Find where the given text appears and provide that cell's center as [X, Y] coordinate. 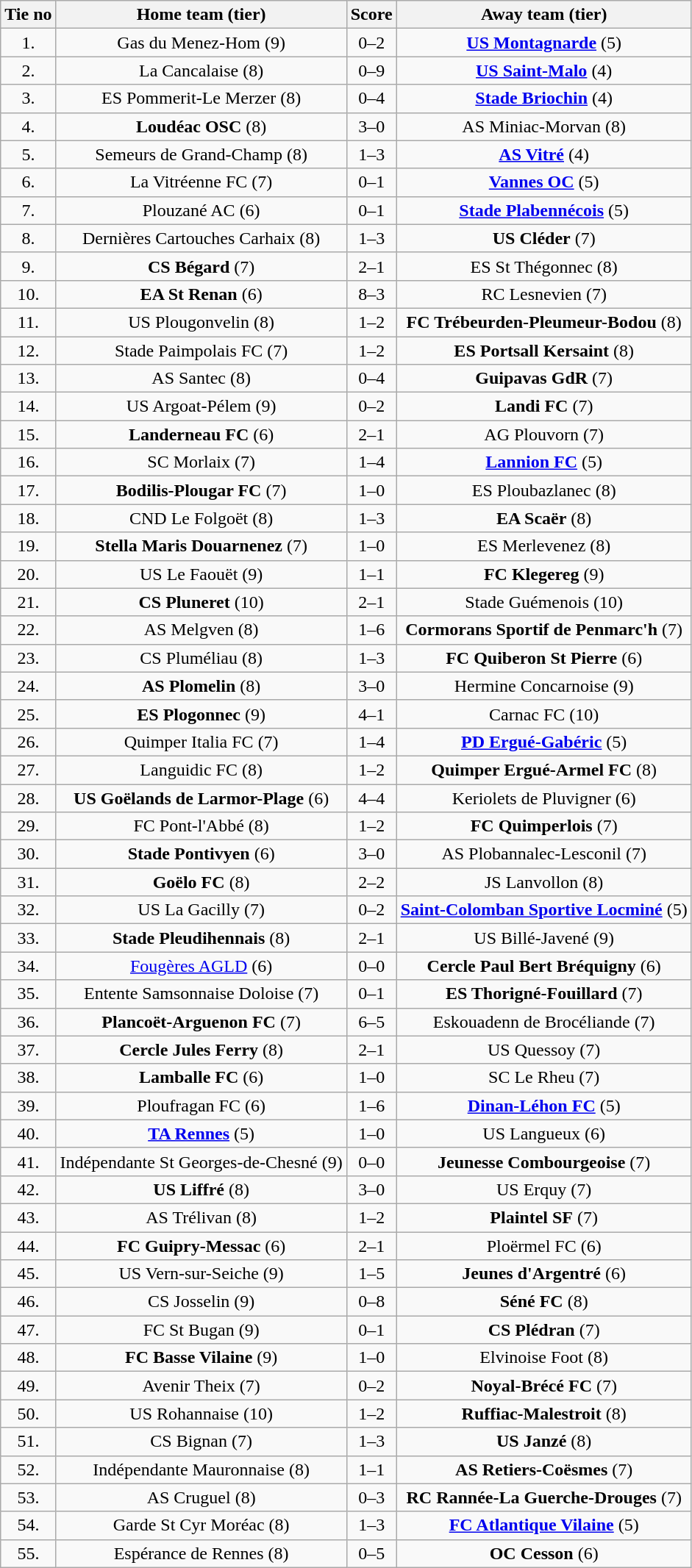
US Montagnarde (5) [544, 43]
CS Plédran (7) [544, 1330]
Carnac FC (10) [544, 714]
0–5 [371, 1553]
Stade Pleudihennais (8) [201, 938]
La Cancalaise (8) [201, 71]
Vannes OC (5) [544, 182]
28. [28, 798]
20. [28, 574]
CS Bignan (7) [201, 1442]
US Argoat-Pélem (9) [201, 407]
ES Portsall Kersaint (8) [544, 351]
43. [28, 1217]
AS Plomelin (8) [201, 686]
Eskouadenn de Brocéliande (7) [544, 1022]
Dernières Cartouches Carhaix (8) [201, 238]
6. [28, 182]
AS Miniac-Morvan (8) [544, 126]
Hermine Concarnoise (9) [544, 686]
51. [28, 1442]
Cercle Jules Ferry (8) [201, 1050]
US Liffré (8) [201, 1189]
FC Quimperlois (7) [544, 826]
ES Thorigné-Fouillard (7) [544, 994]
Stade Plabennécois (5) [544, 210]
US Quessoy (7) [544, 1050]
10. [28, 294]
13. [28, 379]
4. [28, 126]
ES Pommerit-Le Merzer (8) [201, 99]
Score [371, 15]
Stade Briochin (4) [544, 99]
US La Gacilly (7) [201, 910]
Cormorans Sportif de Penmarc'h (7) [544, 630]
30. [28, 854]
Noyal-Brécé FC (7) [544, 1386]
18. [28, 518]
Loudéac OSC (8) [201, 126]
CS Josselin (9) [201, 1302]
AS Retiers-Coësmes (7) [544, 1469]
Ploërmel FC (6) [544, 1246]
2–2 [371, 882]
42. [28, 1189]
La Vitréenne FC (7) [201, 182]
0–8 [371, 1302]
55. [28, 1553]
ES Merlevenez (8) [544, 546]
US Erquy (7) [544, 1189]
53. [28, 1497]
US Le Faouët (9) [201, 574]
Avenir Theix (7) [201, 1386]
FC Basse Vilaine (9) [201, 1358]
FC Quiberon St Pierre (6) [544, 658]
Plaintel SF (7) [544, 1217]
FC Atlantique Vilaine (5) [544, 1525]
Bodilis-Plougar FC (7) [201, 490]
Indépendante Mauronnaise (8) [201, 1469]
Stella Maris Douarnenez (7) [201, 546]
17. [28, 490]
Dinan-Léhon FC (5) [544, 1106]
24. [28, 686]
US Janzé (8) [544, 1442]
FC St Bugan (9) [201, 1330]
26. [28, 742]
16. [28, 462]
OC Cesson (6) [544, 1553]
8–3 [371, 294]
Elvinoise Foot (8) [544, 1358]
40. [28, 1134]
Home team (tier) [201, 15]
8. [28, 238]
32. [28, 910]
AG Plouvorn (7) [544, 434]
Guipavas GdR (7) [544, 379]
Quimper Ergué-Armel FC (8) [544, 770]
CS Bégard (7) [201, 266]
FC Pont-l'Abbé (8) [201, 826]
Plancoët-Arguenon FC (7) [201, 1022]
AS Trélivan (8) [201, 1217]
29. [28, 826]
34. [28, 966]
37. [28, 1050]
35. [28, 994]
FC Guipry-Messac (6) [201, 1246]
25. [28, 714]
US Billé-Javené (9) [544, 938]
Landerneau FC (6) [201, 434]
Plouzané AC (6) [201, 210]
9. [28, 266]
39. [28, 1106]
14. [28, 407]
US Cléder (7) [544, 238]
Gas du Menez-Hom (9) [201, 43]
EA Scaër (8) [544, 518]
US Goëlands de Larmor-Plage (6) [201, 798]
1–5 [371, 1274]
TA Rennes (5) [201, 1134]
ES Plogonnec (9) [201, 714]
23. [28, 658]
36. [28, 1022]
31. [28, 882]
RC Rannée-La Guerche-Drouges (7) [544, 1497]
33. [28, 938]
Stade Pontivyen (6) [201, 854]
3. [28, 99]
AS Santec (8) [201, 379]
Espérance de Rennes (8) [201, 1553]
Garde St Cyr Moréac (8) [201, 1525]
Jeunesse Combourgeoise (7) [544, 1161]
38. [28, 1078]
SC Le Rheu (7) [544, 1078]
6–5 [371, 1022]
12. [28, 351]
PD Ergué-Gabéric (5) [544, 742]
4–1 [371, 714]
FC Klegereg (9) [544, 574]
ES Ploubazlanec (8) [544, 490]
Ploufragan FC (6) [201, 1106]
Cercle Paul Bert Bréquigny (6) [544, 966]
Indépendante St Georges-de-Chesné (9) [201, 1161]
AS Melgven (8) [201, 630]
Languidic FC (8) [201, 770]
AS Plobannalec-Lesconil (7) [544, 854]
50. [28, 1414]
Séné FC (8) [544, 1302]
0–3 [371, 1497]
CND Le Folgoët (8) [201, 518]
Fougères AGLD (6) [201, 966]
Stade Paimpolais FC (7) [201, 351]
AS Vitré (4) [544, 154]
Jeunes d'Argentré (6) [544, 1274]
Lannion FC (5) [544, 462]
11. [28, 322]
27. [28, 770]
Saint-Colomban Sportive Locminé (5) [544, 910]
54. [28, 1525]
Lamballe FC (6) [201, 1078]
1. [28, 43]
Quimper Italia FC (7) [201, 742]
US Rohannaise (10) [201, 1414]
47. [28, 1330]
Stade Guémenois (10) [544, 602]
19. [28, 546]
Tie no [28, 15]
Goëlo FC (8) [201, 882]
US Saint-Malo (4) [544, 71]
2. [28, 71]
5. [28, 154]
ES St Thégonnec (8) [544, 266]
46. [28, 1302]
Semeurs de Grand-Champ (8) [201, 154]
Keriolets de Pluvigner (6) [544, 798]
49. [28, 1386]
JS Lanvollon (8) [544, 882]
41. [28, 1161]
EA St Renan (6) [201, 294]
48. [28, 1358]
Entente Samsonnaise Doloise (7) [201, 994]
Landi FC (7) [544, 407]
RC Lesnevien (7) [544, 294]
CS Pluneret (10) [201, 602]
0–9 [371, 71]
52. [28, 1469]
4–4 [371, 798]
Ruffiac-Malestroit (8) [544, 1414]
7. [28, 210]
US Plougonvelin (8) [201, 322]
SC Morlaix (7) [201, 462]
FC Trébeurden-Pleumeur-Bodou (8) [544, 322]
15. [28, 434]
CS Pluméliau (8) [201, 658]
22. [28, 630]
45. [28, 1274]
21. [28, 602]
Away team (tier) [544, 15]
AS Cruguel (8) [201, 1497]
44. [28, 1246]
US Vern-sur-Seiche (9) [201, 1274]
US Langueux (6) [544, 1134]
